For the text-containing cell, return its midpoint in [X, Y] coordinate format. 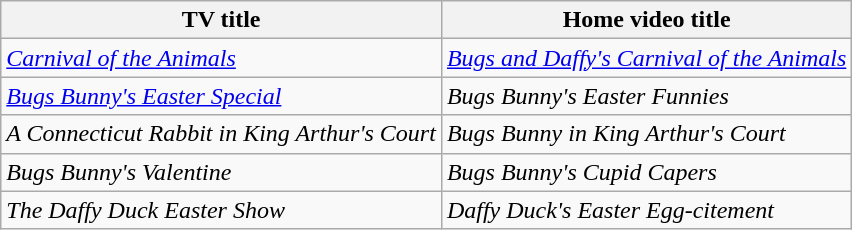
Bugs Bunny in King Arthur's Court [646, 134]
TV title [222, 20]
Carnival of the Animals [222, 58]
Bugs Bunny's Easter Special [222, 96]
Bugs and Daffy's Carnival of the Animals [646, 58]
Home video title [646, 20]
Daffy Duck's Easter Egg-citement [646, 210]
Bugs Bunny's Easter Funnies [646, 96]
Bugs Bunny's Valentine [222, 172]
Bugs Bunny's Cupid Capers [646, 172]
The Daffy Duck Easter Show [222, 210]
A Connecticut Rabbit in King Arthur's Court [222, 134]
